Return the [X, Y] coordinate for the center point of the cell that contains the specified text.  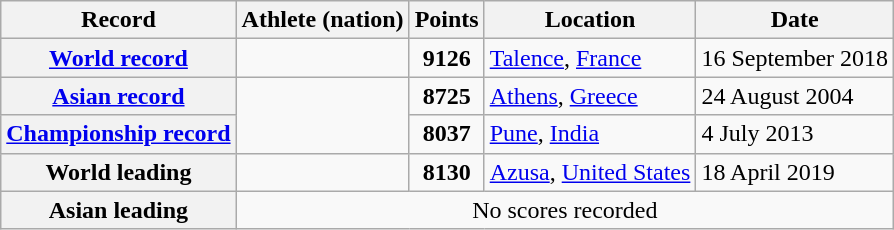
Date [795, 20]
Record [118, 20]
Athens, Greece [590, 96]
Pune, India [590, 134]
16 September 2018 [795, 58]
Asian leading [118, 210]
Championship record [118, 134]
Asian record [118, 96]
9126 [446, 58]
4 July 2013 [795, 134]
Points [446, 20]
18 April 2019 [795, 172]
Location [590, 20]
Azusa, United States [590, 172]
8725 [446, 96]
World record [118, 58]
8037 [446, 134]
24 August 2004 [795, 96]
Talence, France [590, 58]
8130 [446, 172]
World leading [118, 172]
No scores recorded [564, 210]
Athlete (nation) [322, 20]
